Output the [X, Y] coordinate of the center of the cell containing the given text.  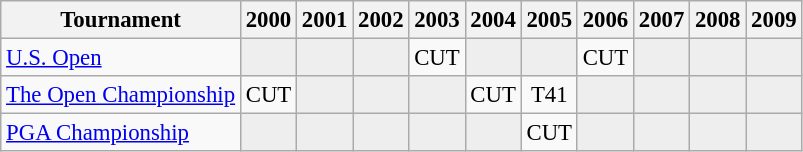
2004 [493, 20]
The Open Championship [121, 95]
PGA Championship [121, 133]
U.S. Open [121, 58]
T41 [549, 95]
2005 [549, 20]
2008 [718, 20]
2003 [437, 20]
2002 [381, 20]
2000 [268, 20]
Tournament [121, 20]
2006 [605, 20]
2009 [774, 20]
2001 [325, 20]
2007 [661, 20]
